For the text-containing cell, return its midpoint in (X, Y) coordinate format. 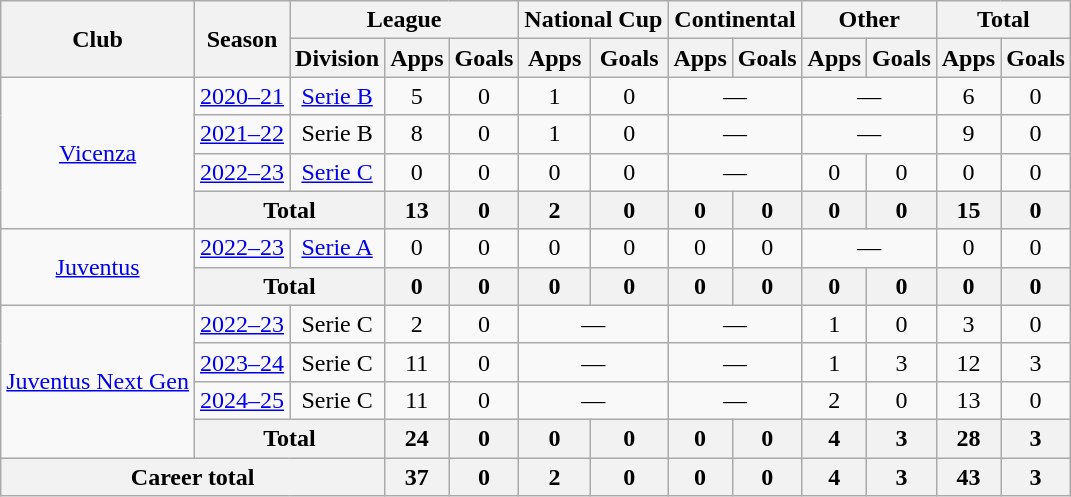
Vicenza (98, 153)
Juventus Next Gen (98, 381)
8 (417, 134)
Other (869, 20)
2023–24 (242, 362)
Club (98, 39)
2024–25 (242, 400)
Serie A (338, 248)
15 (968, 210)
43 (968, 477)
Career total (193, 477)
National Cup (594, 20)
Juventus (98, 267)
2020–21 (242, 96)
24 (417, 438)
37 (417, 477)
Continental (735, 20)
28 (968, 438)
12 (968, 362)
9 (968, 134)
2021–22 (242, 134)
League (404, 20)
Season (242, 39)
5 (417, 96)
Division (338, 58)
6 (968, 96)
